Search for the cell housing the specified text and yield its (x, y) center coordinate. 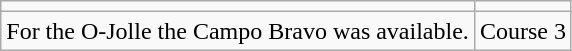
Course 3 (522, 31)
For the O-Jolle the Campo Bravo was available. (238, 31)
